Return the [x, y] coordinate for the center point of the cell that contains the specified text.  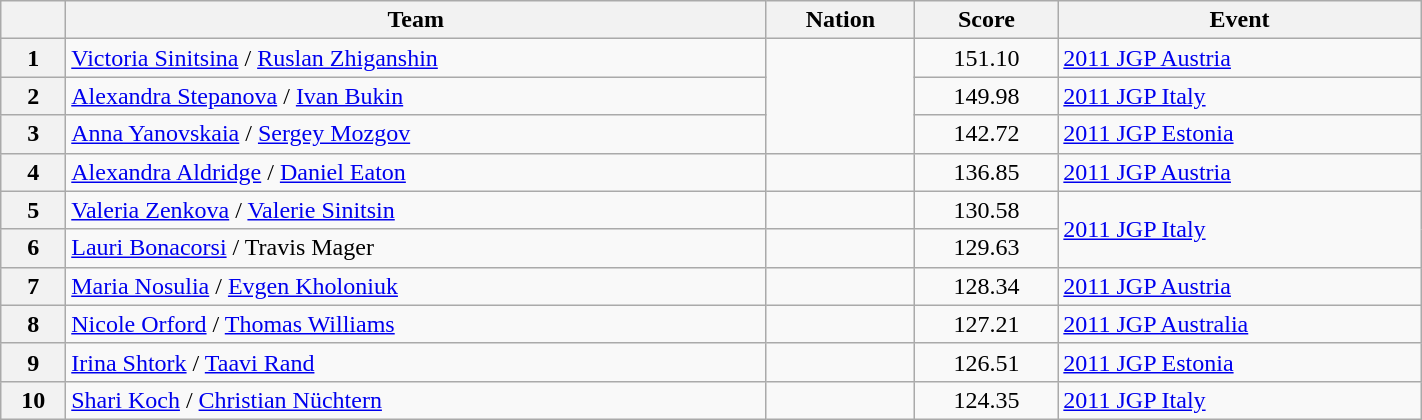
Alexandra Aldridge / Daniel Eaton [416, 172]
151.10 [986, 58]
Score [986, 20]
129.63 [986, 248]
Lauri Bonacorsi / Travis Mager [416, 248]
4 [34, 172]
Alexandra Stepanova / Ivan Bukin [416, 96]
Victoria Sinitsina / Ruslan Zhiganshin [416, 58]
2011 JGP Australia [1240, 324]
Nicole Orford / Thomas Williams [416, 324]
Event [1240, 20]
3 [34, 134]
149.98 [986, 96]
2 [34, 96]
Team [416, 20]
9 [34, 362]
Anna Yanovskaia / Sergey Mozgov [416, 134]
130.58 [986, 210]
8 [34, 324]
Shari Koch / Christian Nüchtern [416, 400]
Maria Nosulia / Evgen Kholoniuk [416, 286]
127.21 [986, 324]
Nation [840, 20]
142.72 [986, 134]
126.51 [986, 362]
124.35 [986, 400]
10 [34, 400]
6 [34, 248]
7 [34, 286]
128.34 [986, 286]
136.85 [986, 172]
5 [34, 210]
1 [34, 58]
Valeria Zenkova / Valerie Sinitsin [416, 210]
Irina Shtork / Taavi Rand [416, 362]
